From the cell containing the given text, extract its center point as (X, Y) coordinate. 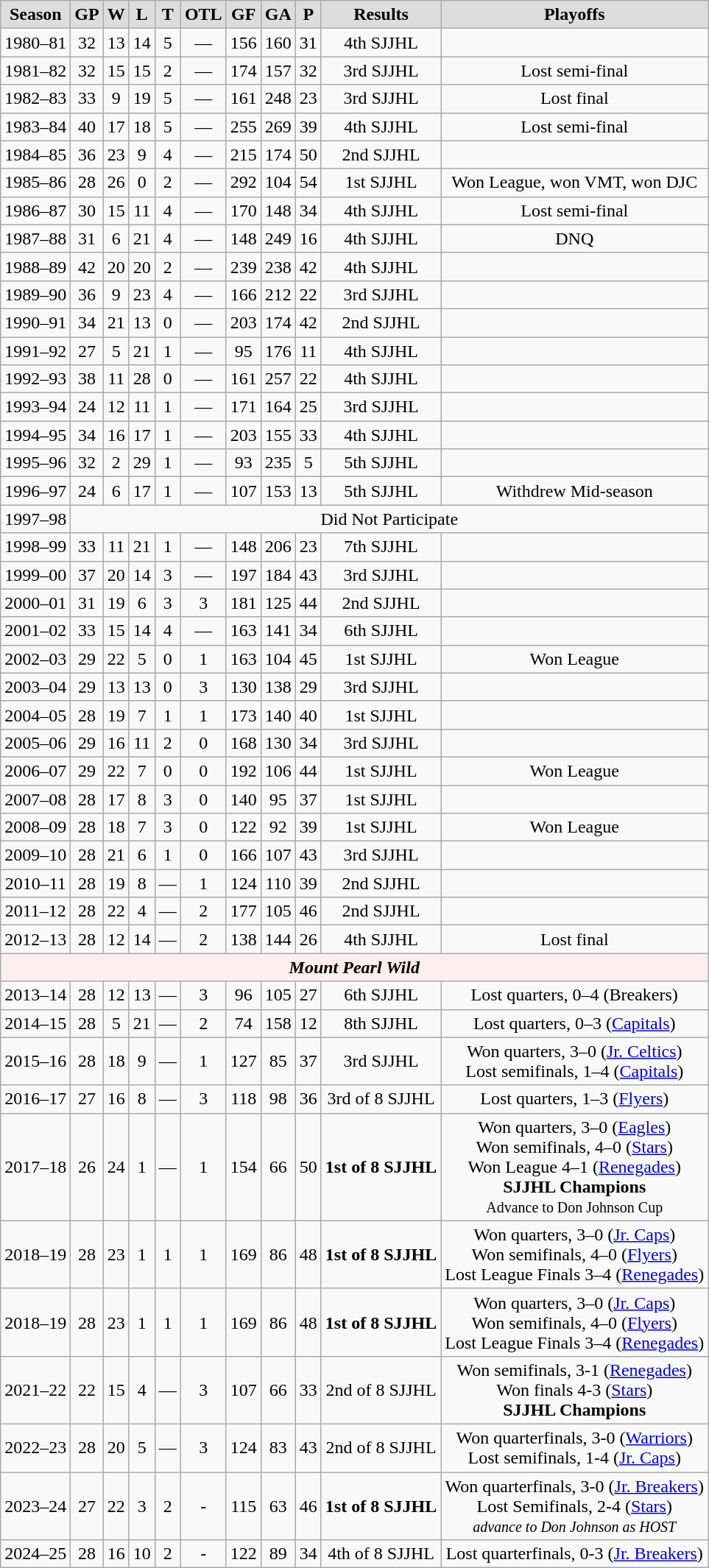
1992–93 (35, 379)
1996–97 (35, 491)
110 (278, 883)
238 (278, 266)
173 (243, 715)
106 (278, 771)
2001–02 (35, 631)
2016–17 (35, 1099)
T (168, 15)
4th of 8 SJJHL (381, 1554)
Playoffs (574, 15)
2006–07 (35, 771)
1983–84 (35, 127)
Won quarterfinals, 3-0 (Jr. Breakers)Lost Semifinals, 2-4 (Stars)advance to Don Johnson as HOST (574, 1506)
2021–22 (35, 1390)
155 (278, 435)
257 (278, 379)
Withdrew Mid-season (574, 491)
158 (278, 1023)
1986–87 (35, 211)
157 (278, 71)
7th SJJHL (381, 547)
2023–24 (35, 1506)
OTL (203, 15)
Season (35, 15)
2010–11 (35, 883)
93 (243, 463)
206 (278, 547)
168 (243, 743)
249 (278, 239)
1985–86 (35, 183)
118 (243, 1099)
1989–90 (35, 294)
184 (278, 575)
74 (243, 1023)
2013–14 (35, 995)
160 (278, 43)
1984–85 (35, 155)
10 (141, 1554)
2008–09 (35, 827)
2007–08 (35, 799)
45 (308, 659)
Results (381, 15)
98 (278, 1099)
2009–10 (35, 855)
2003–04 (35, 687)
2024–25 (35, 1554)
DNQ (574, 239)
1982–83 (35, 99)
Lost quarters, 0–3 (Capitals) (574, 1023)
Lost quarterfinals, 0-3 (Jr. Breakers) (574, 1554)
GA (278, 15)
269 (278, 127)
1994–95 (35, 435)
212 (278, 294)
1990–91 (35, 322)
Lost quarters, 1–3 (Flyers) (574, 1099)
154 (243, 1167)
Won League, won VMT, won DJC (574, 183)
1988–89 (35, 266)
177 (243, 911)
96 (243, 995)
115 (243, 1506)
255 (243, 127)
125 (278, 603)
181 (243, 603)
Won semifinals, 3-1 (Renegades)Won finals 4-3 (Stars)SJJHL Champions (574, 1390)
2000–01 (35, 603)
1987–88 (35, 239)
1991–92 (35, 351)
164 (278, 407)
197 (243, 575)
144 (278, 939)
248 (278, 99)
235 (278, 463)
1999–00 (35, 575)
156 (243, 43)
89 (278, 1554)
1980–81 (35, 43)
292 (243, 183)
3rd of 8 SJJHL (381, 1099)
Won quarters, 3–0 (Jr. Celtics)Lost semifinals, 1–4 (Capitals) (574, 1062)
Lost quarters, 0–4 (Breakers) (574, 995)
2004–05 (35, 715)
30 (87, 211)
239 (243, 266)
2005–06 (35, 743)
2015–16 (35, 1062)
141 (278, 631)
176 (278, 351)
2011–12 (35, 911)
170 (243, 211)
1981–82 (35, 71)
GP (87, 15)
1997–98 (35, 519)
Did Not Participate (389, 519)
1998–99 (35, 547)
25 (308, 407)
2022–23 (35, 1447)
171 (243, 407)
54 (308, 183)
92 (278, 827)
1995–96 (35, 463)
2002–03 (35, 659)
8th SJJHL (381, 1023)
P (308, 15)
2017–18 (35, 1167)
127 (243, 1062)
63 (278, 1506)
83 (278, 1447)
GF (243, 15)
2012–13 (35, 939)
Mount Pearl Wild (355, 967)
Won quarters, 3–0 (Eagles)Won semifinals, 4–0 (Stars)Won League 4–1 (Renegades)SJJHL ChampionsAdvance to Don Johnson Cup (574, 1167)
192 (243, 771)
38 (87, 379)
Won quarterfinals, 3-0 (Warriors)Lost semifinals, 1-4 (Jr. Caps) (574, 1447)
L (141, 15)
215 (243, 155)
85 (278, 1062)
153 (278, 491)
1993–94 (35, 407)
2014–15 (35, 1023)
W (116, 15)
